Locate the cell with the specified text and output its (x, y) center coordinate. 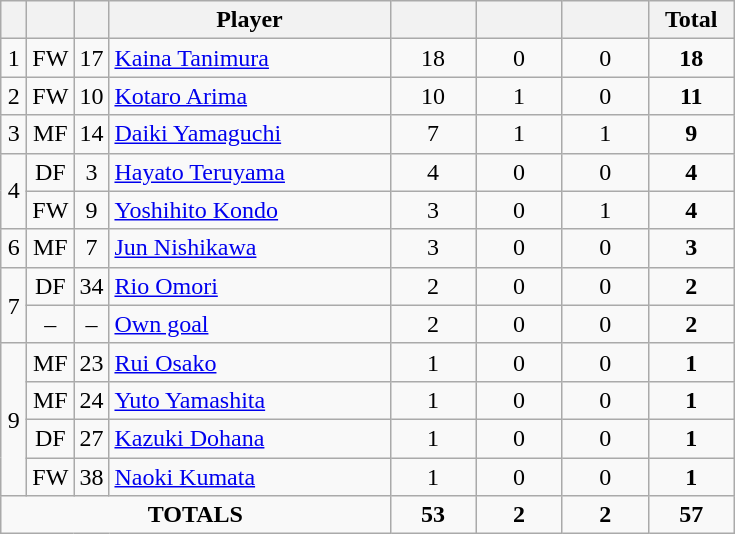
6 (14, 248)
Kazuki Dohana (250, 438)
11 (691, 96)
Daiki Yamaguchi (250, 134)
Own goal (250, 324)
27 (92, 438)
57 (691, 515)
Rio Omori (250, 286)
17 (92, 58)
53 (433, 515)
Player (250, 20)
Total (691, 20)
Kaina Tanimura (250, 58)
TOTALS (196, 515)
Jun Nishikawa (250, 248)
Rui Osako (250, 362)
Naoki Kumata (250, 477)
24 (92, 400)
Yuto Yamashita (250, 400)
14 (92, 134)
34 (92, 286)
Yoshihito Kondo (250, 210)
38 (92, 477)
Hayato Teruyama (250, 172)
Kotaro Arima (250, 96)
23 (92, 362)
